Pinpoint the cell where the given text exists, returning its [X, Y] midpoint coordinate. 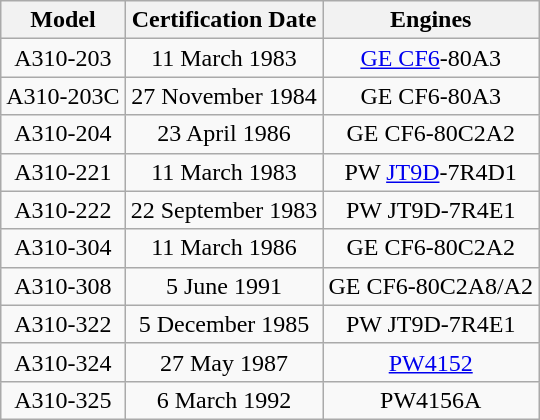
22 September 1983 [224, 210]
27 May 1987 [224, 362]
A310-325 [63, 400]
5 December 1985 [224, 324]
A310-203C [63, 96]
Certification Date [224, 20]
A310-324 [63, 362]
GE CF6-80C2A8/A2 [431, 286]
Model [63, 20]
PW JT9D-7R4D1 [431, 172]
5 June 1991 [224, 286]
A310-221 [63, 172]
27 November 1984 [224, 96]
6 March 1992 [224, 400]
A310-204 [63, 134]
PW4156A [431, 400]
Engines [431, 20]
23 April 1986 [224, 134]
A310-322 [63, 324]
11 March 1986 [224, 248]
A310-308 [63, 286]
A310-304 [63, 248]
A310-222 [63, 210]
PW4152 [431, 362]
A310-203 [63, 58]
